Determine the (x, y) coordinate at the center of the cell enclosing the given text.  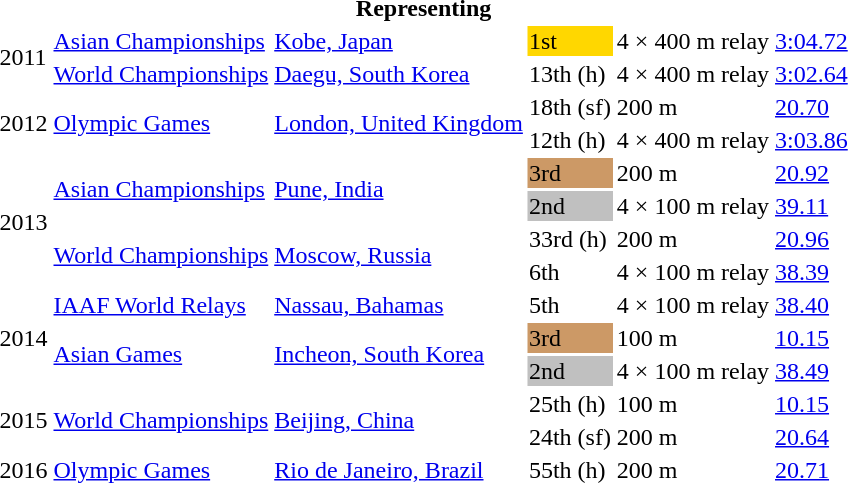
13th (h) (570, 74)
5th (570, 305)
6th (570, 272)
Incheon, South Korea (399, 354)
Daegu, South Korea (399, 74)
Kobe, Japan (399, 41)
25th (h) (570, 404)
24th (sf) (570, 437)
IAAF World Relays (161, 305)
1st (570, 41)
Asian Games (161, 354)
Pune, India (399, 190)
Nassau, Bahamas (399, 305)
London, United Kingdom (399, 124)
18th (sf) (570, 107)
33rd (h) (570, 239)
Beijing, China (399, 420)
Moscow, Russia (399, 256)
12th (h) (570, 140)
Olympic Games (161, 124)
